Output the (X, Y) coordinate of the center of the cell containing the given text.  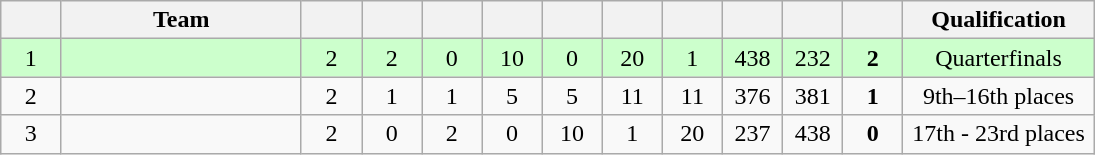
Quarterfinals (998, 58)
17th - 23rd places (998, 134)
232 (813, 58)
9th–16th places (998, 96)
381 (813, 96)
Qualification (998, 20)
Team (182, 20)
237 (752, 134)
376 (752, 96)
3 (31, 134)
